Identify which cell holds the provided text, then report its (X, Y) central coordinate. 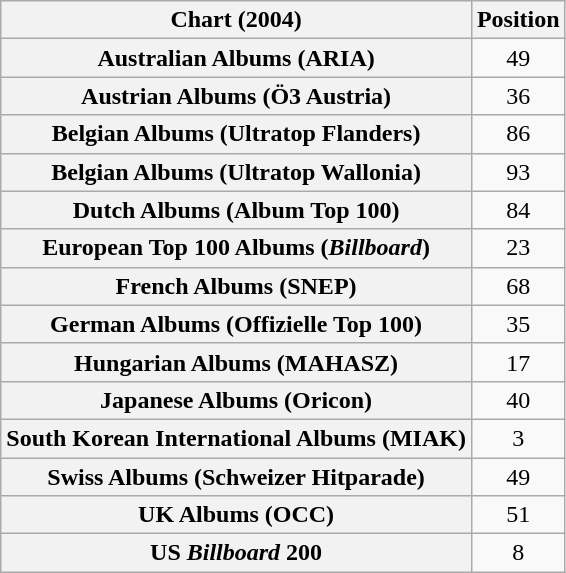
40 (518, 400)
68 (518, 286)
51 (518, 515)
86 (518, 134)
French Albums (SNEP) (236, 286)
84 (518, 210)
US Billboard 200 (236, 553)
European Top 100 Albums (Billboard) (236, 248)
Swiss Albums (Schweizer Hitparade) (236, 477)
Belgian Albums (Ultratop Flanders) (236, 134)
Japanese Albums (Oricon) (236, 400)
Chart (2004) (236, 20)
German Albums (Offizielle Top 100) (236, 324)
South Korean International Albums (MIAK) (236, 438)
UK Albums (OCC) (236, 515)
36 (518, 96)
93 (518, 172)
Dutch Albums (Album Top 100) (236, 210)
8 (518, 553)
Hungarian Albums (MAHASZ) (236, 362)
Position (518, 20)
17 (518, 362)
23 (518, 248)
35 (518, 324)
Australian Albums (ARIA) (236, 58)
Austrian Albums (Ö3 Austria) (236, 96)
3 (518, 438)
Belgian Albums (Ultratop Wallonia) (236, 172)
